Identify which cell holds the provided text, then report its [x, y] central coordinate. 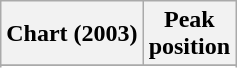
Peakposition [189, 34]
Chart (2003) [72, 34]
